Search for the cell housing the specified text and yield its (X, Y) center coordinate. 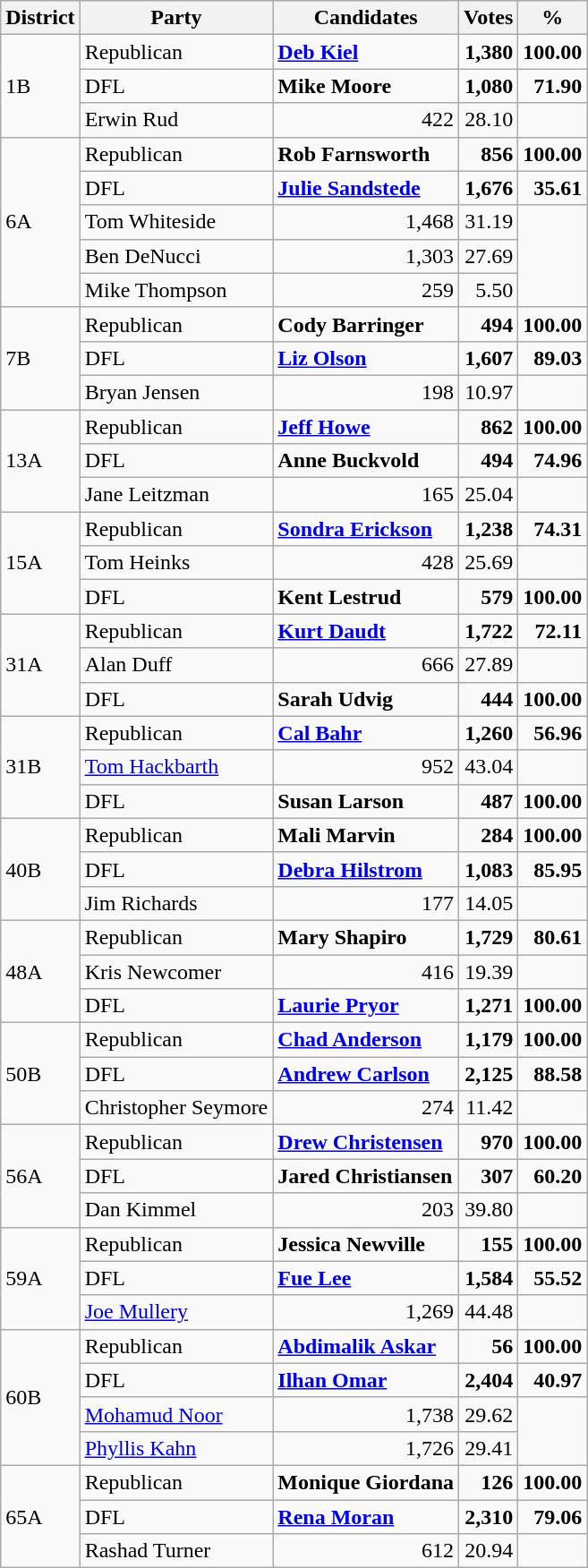
29.41 (489, 1448)
Dan Kimmel (176, 1210)
856 (489, 154)
Julie Sandstede (366, 188)
35.61 (553, 188)
Jeff Howe (366, 427)
Jessica Newville (366, 1244)
Andrew Carlson (366, 1074)
Party (176, 18)
126 (489, 1482)
74.31 (553, 529)
2,404 (489, 1380)
74.96 (553, 461)
Drew Christensen (366, 1142)
422 (366, 120)
155 (489, 1244)
19.39 (489, 971)
Liz Olson (366, 358)
2,310 (489, 1517)
13A (40, 461)
Rob Farnsworth (366, 154)
1,260 (489, 733)
48A (40, 971)
284 (489, 835)
Abdimalik Askar (366, 1346)
307 (489, 1176)
Alan Duff (176, 665)
5.50 (489, 290)
Mary Shapiro (366, 937)
259 (366, 290)
1,080 (489, 86)
88.58 (553, 1074)
Rashad Turner (176, 1551)
Tom Heinks (176, 563)
165 (366, 495)
1,468 (366, 222)
1,303 (366, 256)
% (553, 18)
20.94 (489, 1551)
Ilhan Omar (366, 1380)
Cody Barringer (366, 324)
862 (489, 427)
11.42 (489, 1108)
25.04 (489, 495)
274 (366, 1108)
1,179 (489, 1040)
89.03 (553, 358)
1,722 (489, 631)
40.97 (553, 1380)
Mike Moore (366, 86)
428 (366, 563)
Monique Giordana (366, 1482)
15A (40, 563)
56 (489, 1346)
Votes (489, 18)
198 (366, 392)
Candidates (366, 18)
Bryan Jensen (176, 392)
43.04 (489, 767)
Mali Marvin (366, 835)
Anne Buckvold (366, 461)
1,729 (489, 937)
District (40, 18)
60.20 (553, 1176)
31.19 (489, 222)
72.11 (553, 631)
28.10 (489, 120)
416 (366, 971)
Phyllis Kahn (176, 1448)
65A (40, 1516)
59A (40, 1278)
Cal Bahr (366, 733)
27.69 (489, 256)
Jim Richards (176, 903)
Rena Moran (366, 1517)
Kent Lestrud (366, 597)
39.80 (489, 1210)
Chad Anderson (366, 1040)
Kurt Daudt (366, 631)
Fue Lee (366, 1278)
31B (40, 767)
56.96 (553, 733)
50B (40, 1074)
1,726 (366, 1448)
1,380 (489, 52)
Joe Mullery (176, 1312)
79.06 (553, 1517)
Debra Hilstrom (366, 869)
44.48 (489, 1312)
1,676 (489, 188)
970 (489, 1142)
10.97 (489, 392)
Jane Leitzman (176, 495)
Sondra Erickson (366, 529)
Christopher Seymore (176, 1108)
1,238 (489, 529)
55.52 (553, 1278)
203 (366, 1210)
Susan Larson (366, 801)
Mohamud Noor (176, 1414)
85.95 (553, 869)
Tom Whiteside (176, 222)
Deb Kiel (366, 52)
579 (489, 597)
1B (40, 86)
29.62 (489, 1414)
80.61 (553, 937)
60B (40, 1397)
56A (40, 1176)
444 (489, 699)
7B (40, 358)
Laurie Pryor (366, 1006)
Tom Hackbarth (176, 767)
71.90 (553, 86)
1,738 (366, 1414)
1,269 (366, 1312)
1,607 (489, 358)
25.69 (489, 563)
2,125 (489, 1074)
Ben DeNucci (176, 256)
177 (366, 903)
666 (366, 665)
27.89 (489, 665)
Erwin Rud (176, 120)
Jared Christiansen (366, 1176)
31A (40, 665)
Sarah Udvig (366, 699)
1,584 (489, 1278)
14.05 (489, 903)
Kris Newcomer (176, 971)
1,083 (489, 869)
Mike Thompson (176, 290)
40B (40, 869)
612 (366, 1551)
952 (366, 767)
1,271 (489, 1006)
487 (489, 801)
6A (40, 222)
